Detect which cell encompasses the target text, then output its (X, Y) center coordinate. 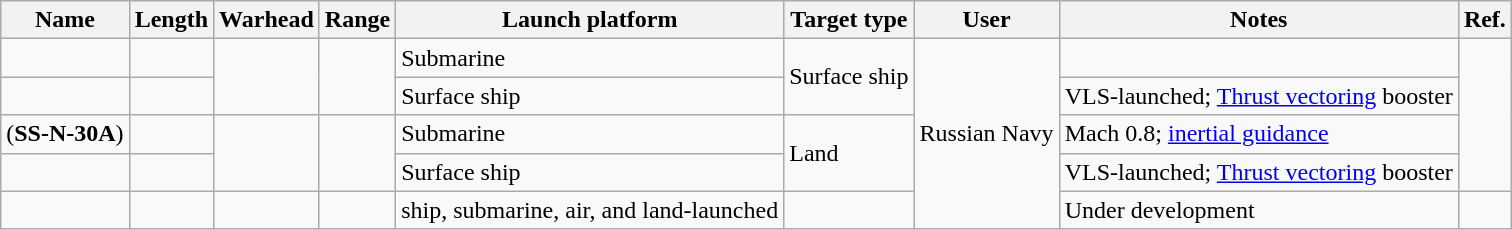
Mach 0.8; inertial guidance (1258, 134)
Warhead (267, 20)
Russian Navy (986, 134)
Notes (1258, 20)
Launch platform (590, 20)
User (986, 20)
Length (171, 20)
Under development (1258, 210)
Range (357, 20)
ship, submarine, air, and land-launched (590, 210)
(SS-N-30A) (65, 134)
Land (849, 153)
Ref. (1484, 20)
Target type (849, 20)
Name (65, 20)
